Find where the given text appears and provide that cell's center as [X, Y] coordinate. 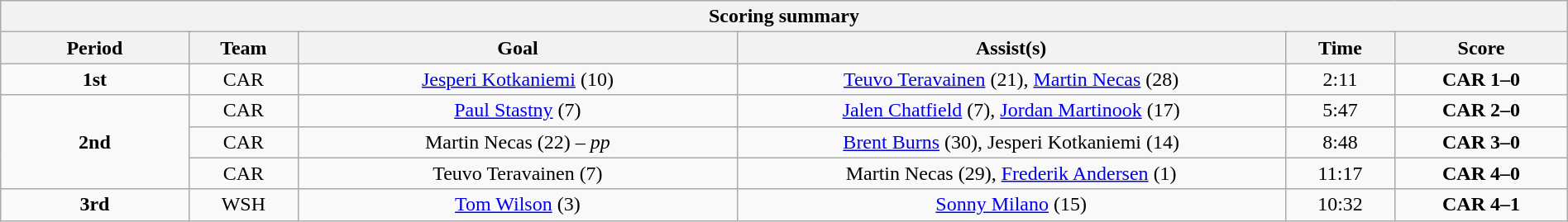
CAR 2–0 [1481, 111]
Goal [518, 48]
8:48 [1340, 142]
CAR 3–0 [1481, 142]
3rd [94, 205]
Brent Burns (30), Jesperi Kotkaniemi (14) [1011, 142]
5:47 [1340, 111]
CAR 1–0 [1481, 79]
Assist(s) [1011, 48]
Sonny Milano (15) [1011, 205]
Jesperi Kotkaniemi (10) [518, 79]
Team [243, 48]
Period [94, 48]
Tom Wilson (3) [518, 205]
CAR 4–0 [1481, 173]
2:11 [1340, 79]
Jalen Chatfield (7), Jordan Martinook (17) [1011, 111]
Teuvo Teravainen (21), Martin Necas (28) [1011, 79]
CAR 4–1 [1481, 205]
Score [1481, 48]
2nd [94, 142]
Scoring summary [784, 17]
1st [94, 79]
10:32 [1340, 205]
Paul Stastny (7) [518, 111]
11:17 [1340, 173]
Teuvo Teravainen (7) [518, 173]
Martin Necas (22) – pp [518, 142]
WSH [243, 205]
Martin Necas (29), Frederik Andersen (1) [1011, 173]
Time [1340, 48]
